Identify which cell holds the provided text, then report its [X, Y] central coordinate. 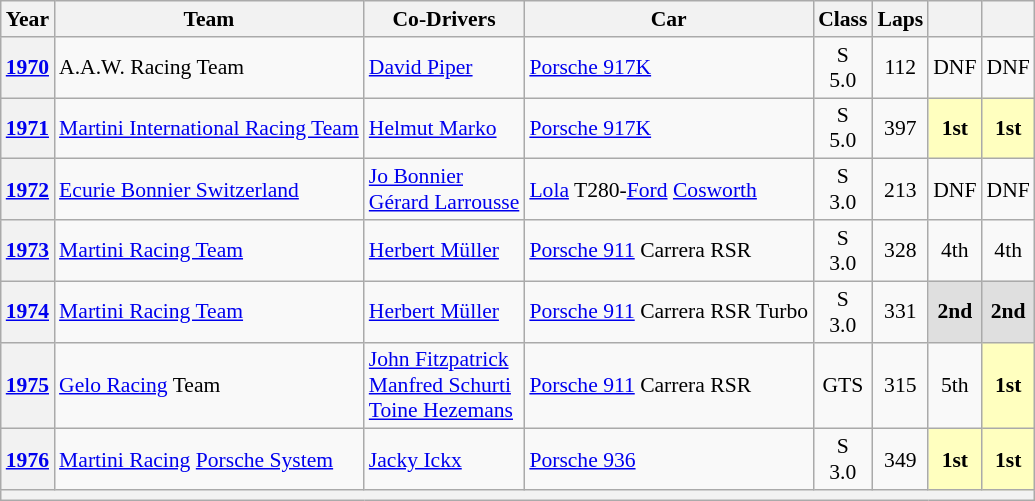
A.A.W. Racing Team [209, 68]
John Fitzpatrick Manfred Schurti Toine Hezemans [444, 386]
Team [209, 19]
Jo Bonnier Gérard Larrousse [444, 190]
1974 [28, 312]
Laps [900, 19]
331 [900, 312]
Porsche 936 [668, 460]
1971 [28, 128]
328 [900, 250]
Porsche 911 Carrera RSR Turbo [668, 312]
Ecurie Bonnier Switzerland [209, 190]
397 [900, 128]
Class [842, 19]
David Piper [444, 68]
1972 [28, 190]
Lola T280-Ford Cosworth [668, 190]
349 [900, 460]
112 [900, 68]
315 [900, 386]
Helmut Marko [444, 128]
Car [668, 19]
1970 [28, 68]
Jacky Ickx [444, 460]
Martini Racing Porsche System [209, 460]
1973 [28, 250]
1975 [28, 386]
213 [900, 190]
1976 [28, 460]
5th [954, 386]
Gelo Racing Team [209, 386]
Year [28, 19]
GTS [842, 386]
Co-Drivers [444, 19]
Martini International Racing Team [209, 128]
